Provide the (x, y) coordinate of the cell's center where the given text is located.  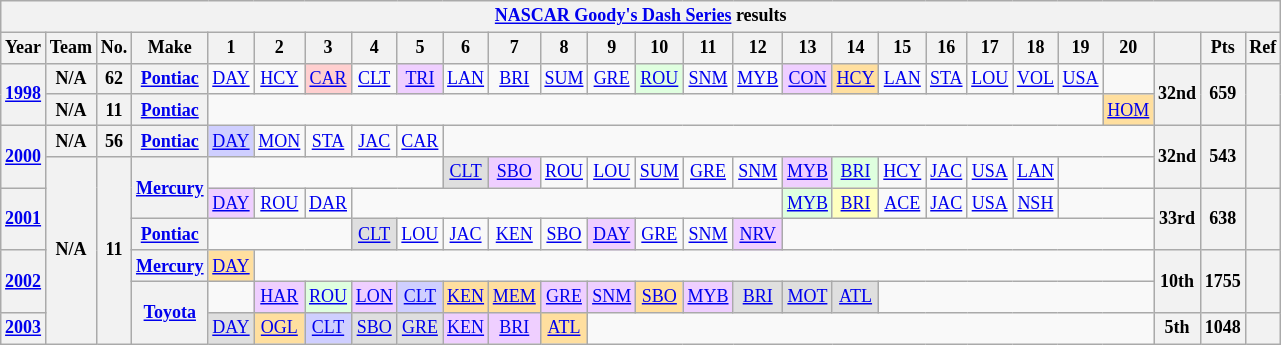
Ref (1263, 48)
VOL (1036, 78)
10 (659, 48)
5 (420, 48)
1755 (1222, 281)
HAR (280, 296)
MOT (808, 296)
19 (1080, 48)
56 (114, 140)
13 (808, 48)
7 (514, 48)
HOM (1128, 110)
CON (808, 78)
2001 (24, 219)
2002 (24, 281)
LON (374, 296)
18 (1036, 48)
Toyota (170, 312)
14 (856, 48)
ACE (902, 204)
NRV (758, 234)
NASCAR Goody's Dash Series results (641, 16)
1 (231, 48)
3 (328, 48)
2 (280, 48)
2003 (24, 328)
MON (280, 140)
Make (170, 48)
1048 (1222, 328)
543 (1222, 156)
638 (1222, 219)
Pts (1222, 48)
MEM (514, 296)
6 (466, 48)
TRI (420, 78)
9 (612, 48)
4 (374, 48)
16 (946, 48)
12 (758, 48)
659 (1222, 94)
8 (564, 48)
DAR (328, 204)
17 (990, 48)
15 (902, 48)
No. (114, 48)
2000 (24, 156)
20 (1128, 48)
NSH (1036, 204)
62 (114, 78)
10th (1178, 281)
5th (1178, 328)
33rd (1178, 219)
Year (24, 48)
Team (70, 48)
1998 (24, 94)
OGL (280, 328)
